Extract the (x, y) coordinate from the center of the cell holding the provided text.  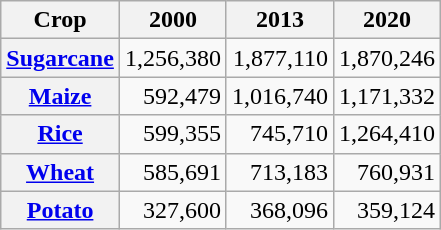
585,691 (172, 172)
1,016,740 (280, 96)
1,264,410 (388, 134)
1,171,332 (388, 96)
368,096 (280, 210)
Rice (60, 134)
592,479 (172, 96)
1,256,380 (172, 58)
Potato (60, 210)
745,710 (280, 134)
359,124 (388, 210)
Wheat (60, 172)
2020 (388, 20)
760,931 (388, 172)
599,355 (172, 134)
Maize (60, 96)
713,183 (280, 172)
2000 (172, 20)
Sugarcane (60, 58)
1,870,246 (388, 58)
327,600 (172, 210)
1,877,110 (280, 58)
2013 (280, 20)
Crop (60, 20)
